Capture the cell that displays the provided text and extract its (X, Y) central coordinate. 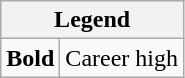
Bold (30, 58)
Legend (92, 20)
Career high (122, 58)
